Locate the cell with the specified text and output its (X, Y) center coordinate. 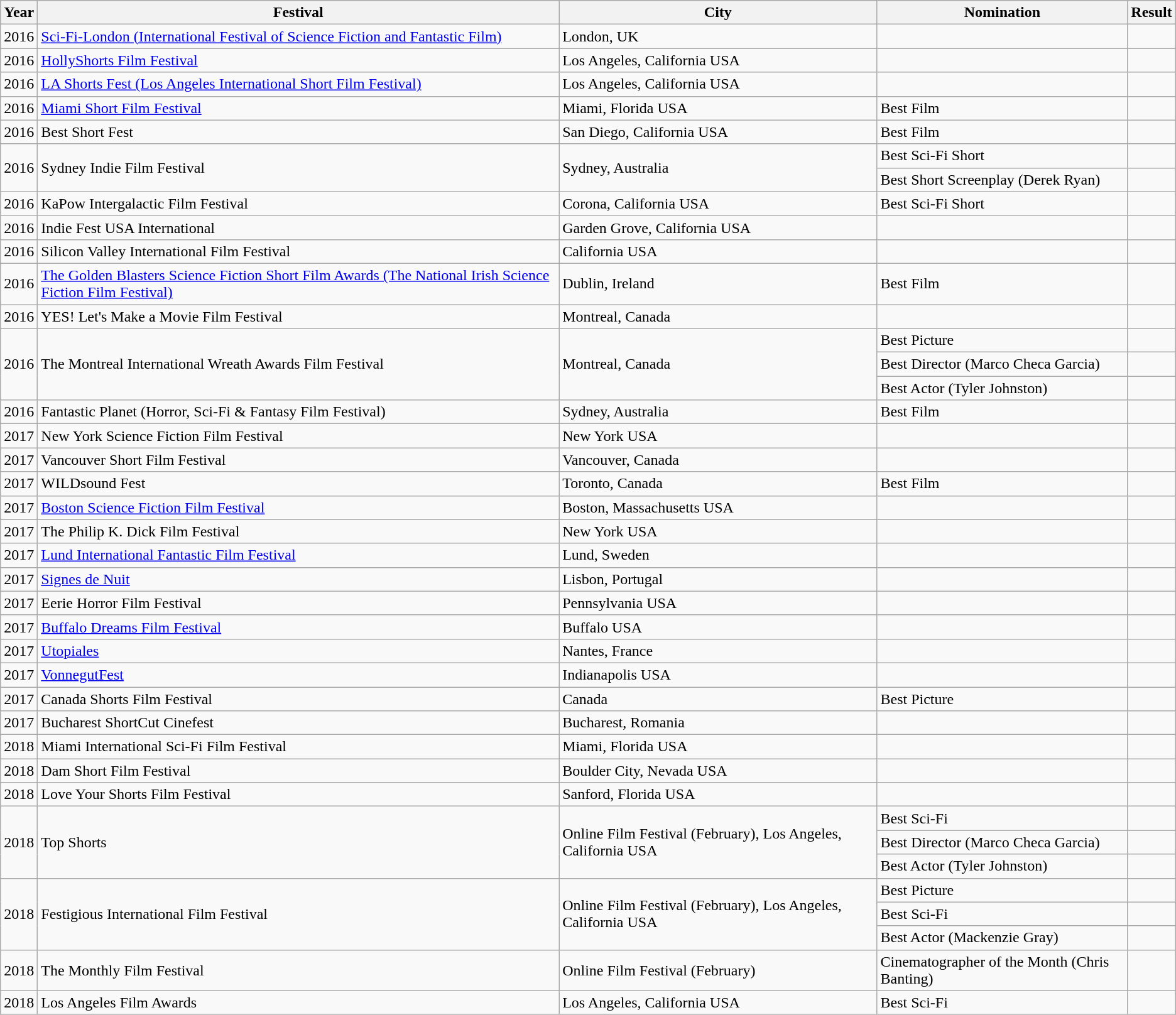
The Philip K. Dick Film Festival (298, 531)
Cinematographer of the Month (Chris Banting) (1003, 970)
Indie Fest USA International (298, 227)
Lisbon, Portugal (718, 579)
Nantes, France (718, 651)
Boston, Massachusetts USA (718, 507)
Lund, Sweden (718, 555)
Result (1151, 13)
Sci-Fi-London (International Festival of Science Fiction and Fantastic Film) (298, 36)
Canada Shorts Film Festival (298, 699)
Buffalo USA (718, 627)
Sanford, Florida USA (718, 795)
San Diego, California USA (718, 132)
Festival (298, 13)
Utopiales (298, 651)
Vancouver Short Film Festival (298, 460)
VonnegutFest (298, 675)
Love Your Shorts Film Festival (298, 795)
Garden Grove, California USA (718, 227)
The Monthly Film Festival (298, 970)
Dam Short Film Festival (298, 771)
Best Short Fest (298, 132)
Los Angeles Film Awards (298, 1002)
Festigious International Film Festival (298, 914)
The Montreal International Wreath Awards Film Festival (298, 364)
Indianapolis USA (718, 675)
Best Actor (Mackenzie Gray) (1003, 938)
Lund International Fantastic Film Festival (298, 555)
Buffalo Dreams Film Festival (298, 627)
City (718, 13)
WILDsound Fest (298, 484)
KaPow Intergalactic Film Festival (298, 204)
Nomination (1003, 13)
Online Film Festival (February) (718, 970)
Best Short Screenplay (Derek Ryan) (1003, 180)
California USA (718, 251)
Dublin, Ireland (718, 284)
Boston Science Fiction Film Festival (298, 507)
Corona, California USA (718, 204)
Sydney Indie Film Festival (298, 168)
Fantastic Planet (Horror, Sci-Fi & Fantasy Film Festival) (298, 412)
London, UK (718, 36)
Silicon Valley International Film Festival (298, 251)
HollyShorts Film Festival (298, 60)
LA Shorts Fest (Los Angeles International Short Film Festival) (298, 84)
New York Science Fiction Film Festival (298, 436)
Miami Short Film Festival (298, 108)
Top Shorts (298, 842)
Toronto, Canada (718, 484)
Bucharest, Romania (718, 723)
Pennsylvania USA (718, 603)
Miami International Sci-Fi Film Festival (298, 747)
Signes de Nuit (298, 579)
Year (19, 13)
Vancouver, Canada (718, 460)
Boulder City, Nevada USA (718, 771)
Eerie Horror Film Festival (298, 603)
Bucharest ShortCut Cinefest (298, 723)
The Golden Blasters Science Fiction Short Film Awards (The National Irish Science Fiction Film Festival) (298, 284)
Canada (718, 699)
YES! Let's Make a Movie Film Festival (298, 316)
